Capture the cell that displays the provided text and extract its [X, Y] central coordinate. 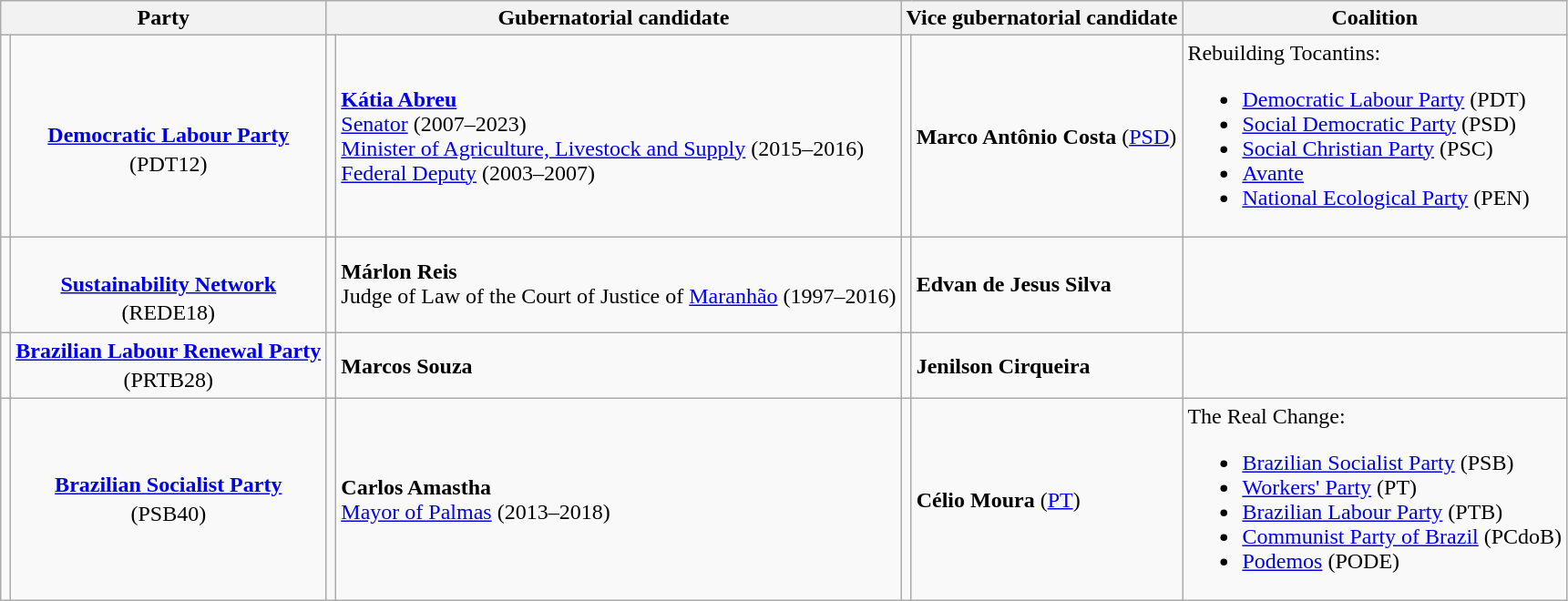
Gubernatorial candidate [614, 18]
Edvan de Jesus Silva [1047, 284]
Marco Antônio Costa (PSD) [1047, 137]
Marcos Souza [619, 366]
Coalition [1375, 18]
Rebuilding Tocantins:Democratic Labour Party (PDT)Social Democratic Party (PSD)Social Christian Party (PSC)AvanteNational Ecological Party (PEN) [1375, 137]
Democratic Labour Party(PDT12) [169, 137]
Sustainability Network(REDE18) [169, 284]
Célio Moura (PT) [1047, 499]
Carlos AmasthaMayor of Palmas (2013–2018) [619, 499]
Márlon ReisJudge of Law of the Court of Justice of Maranhão (1997–2016) [619, 284]
Jenilson Cirqueira [1047, 366]
Vice gubernatorial candidate [1042, 18]
Kátia AbreuSenator (2007–2023)Minister of Agriculture, Livestock and Supply (2015–2016)Federal Deputy (2003–2007) [619, 137]
The Real Change:Brazilian Socialist Party (PSB)Workers' Party (PT)Brazilian Labour Party (PTB)Communist Party of Brazil (PCdoB)Podemos (PODE) [1375, 499]
Brazilian Socialist Party(PSB40) [169, 499]
Brazilian Labour Renewal Party(PRTB28) [169, 366]
Party [164, 18]
